Determine the [x, y] coordinate at the center of the cell enclosing the given text.  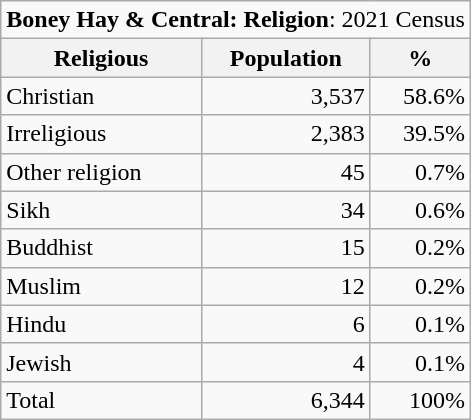
Christian [102, 96]
Muslim [102, 286]
34 [286, 210]
4 [286, 362]
Irreligious [102, 134]
0.7% [420, 172]
Religious [102, 58]
100% [420, 400]
Hindu [102, 324]
0.6% [420, 210]
Sikh [102, 210]
Population [286, 58]
6 [286, 324]
45 [286, 172]
Boney Hay & Central: Religion: 2021 Census [236, 20]
15 [286, 248]
% [420, 58]
12 [286, 286]
3,537 [286, 96]
Total [102, 400]
Other religion [102, 172]
2,383 [286, 134]
6,344 [286, 400]
58.6% [420, 96]
Jewish [102, 362]
Buddhist [102, 248]
39.5% [420, 134]
